From the cell containing the given text, extract its center point as [x, y] coordinate. 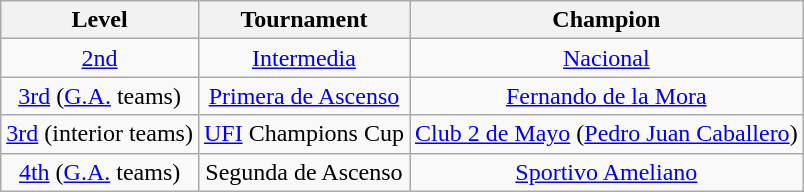
Intermedia [304, 58]
Tournament [304, 20]
Primera de Ascenso [304, 96]
2nd [100, 58]
Fernando de la Mora [607, 96]
3rd (interior teams) [100, 134]
Nacional [607, 58]
Club 2 de Mayo (Pedro Juan Caballero) [607, 134]
Sportivo Ameliano [607, 172]
Level [100, 20]
UFI Champions Cup [304, 134]
Champion [607, 20]
Segunda de Ascenso [304, 172]
4th (G.A. teams) [100, 172]
3rd (G.A. teams) [100, 96]
